From the cell containing the given text, extract its center point as [X, Y] coordinate. 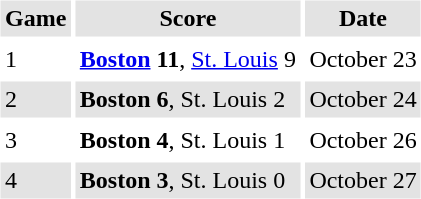
Boston 11, St. Louis 9 [188, 59]
Boston 3, St. Louis 0 [188, 180]
October 24 [363, 100]
Game [35, 18]
1 [35, 59]
Date [363, 18]
4 [35, 180]
2 [35, 100]
October 27 [363, 180]
October 23 [363, 59]
Score [188, 18]
Boston 6, St. Louis 2 [188, 100]
October 26 [363, 140]
3 [35, 140]
Boston 4, St. Louis 1 [188, 140]
